Extract the [x, y] coordinate from the center of the cell holding the provided text.  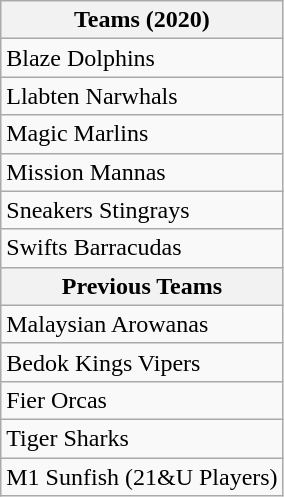
Teams (2020) [142, 20]
Tiger Sharks [142, 438]
Swifts Barracudas [142, 248]
Llabten Narwhals [142, 96]
Bedok Kings Vipers [142, 362]
Magic Marlins [142, 134]
Sneakers Stingrays [142, 210]
Blaze Dolphins [142, 58]
Mission Mannas [142, 172]
Malaysian Arowanas [142, 324]
M1 Sunfish (21&U Players) [142, 477]
Fier Orcas [142, 400]
Previous Teams [142, 286]
